Determine the [X, Y] coordinate at the center of the cell enclosing the given text.  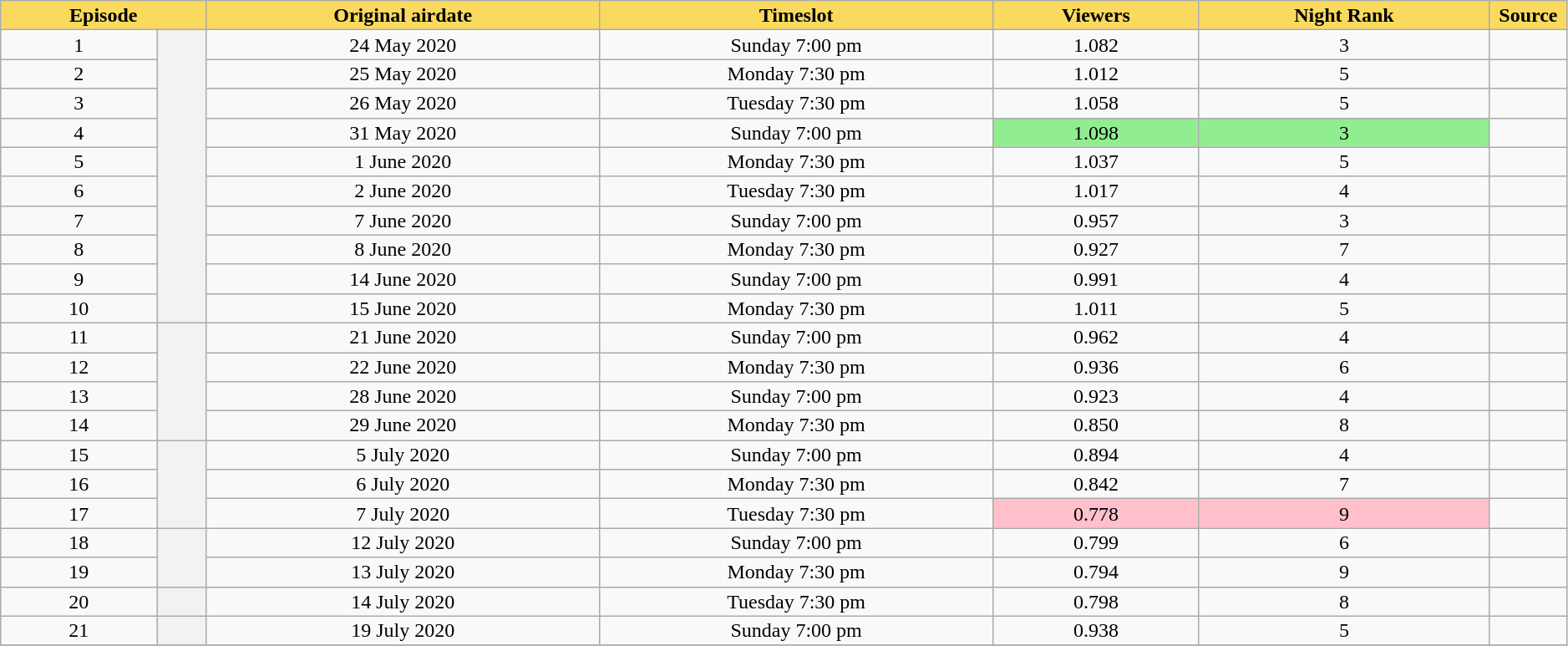
1 June 2020 [403, 162]
0.957 [1096, 221]
21 June 2020 [403, 338]
13 [79, 396]
Episode [104, 15]
0.938 [1096, 630]
14 July 2020 [403, 602]
1 [79, 45]
1.012 [1096, 74]
10 [79, 308]
0.798 [1096, 602]
Viewers [1096, 15]
20 [79, 602]
19 July 2020 [403, 630]
1.098 [1096, 132]
31 May 2020 [403, 132]
5 July 2020 [403, 455]
0.794 [1096, 572]
0.894 [1096, 455]
1.058 [1096, 104]
16 [79, 485]
0.850 [1096, 426]
21 [79, 630]
17 [79, 513]
7 June 2020 [403, 221]
22 June 2020 [403, 368]
14 [79, 426]
19 [79, 572]
Night Rank [1343, 15]
14 June 2020 [403, 279]
1.017 [1096, 191]
0.923 [1096, 396]
1.082 [1096, 45]
7 July 2020 [403, 513]
0.927 [1096, 249]
28 June 2020 [403, 396]
0.991 [1096, 279]
0.778 [1096, 513]
0.799 [1096, 543]
12 [79, 368]
1.011 [1096, 308]
6 July 2020 [403, 485]
0.962 [1096, 338]
0.842 [1096, 485]
Timeslot [797, 15]
26 May 2020 [403, 104]
11 [79, 338]
24 May 2020 [403, 45]
25 May 2020 [403, 74]
13 July 2020 [403, 572]
1.037 [1096, 162]
Original airdate [403, 15]
Source [1529, 15]
12 July 2020 [403, 543]
29 June 2020 [403, 426]
2 June 2020 [403, 191]
18 [79, 543]
2 [79, 74]
8 June 2020 [403, 249]
0.936 [1096, 368]
15 June 2020 [403, 308]
15 [79, 455]
